From the cell containing the given text, extract its center point as [x, y] coordinate. 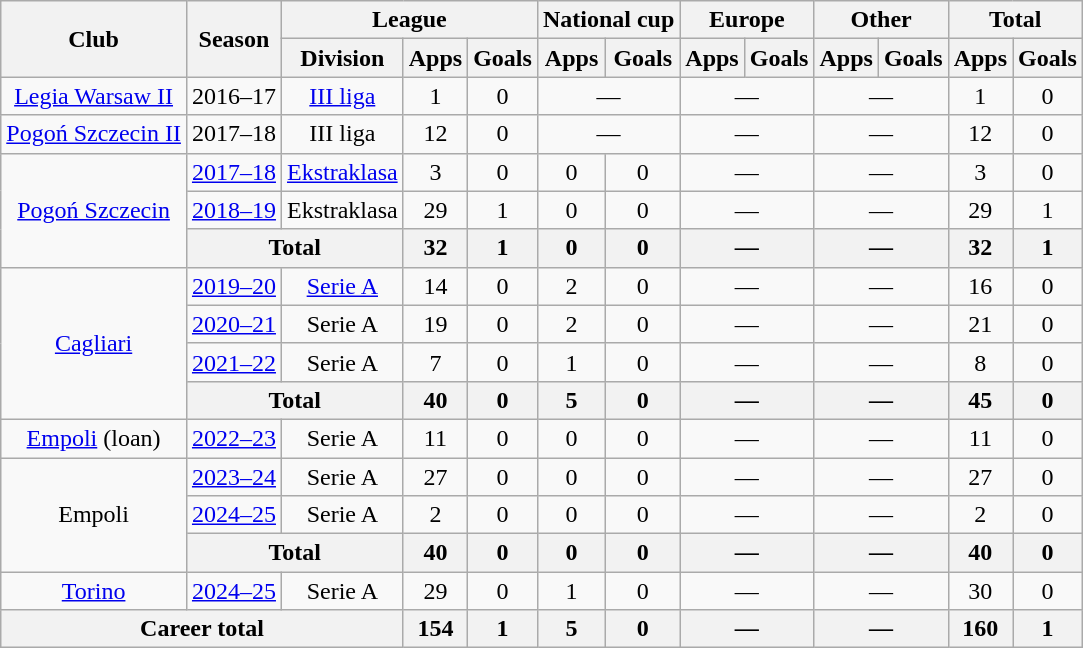
2022–23 [234, 438]
2016–17 [234, 96]
2023–24 [234, 477]
Club [94, 39]
2021–22 [234, 362]
Empoli (loan) [94, 438]
2020–21 [234, 324]
League [409, 20]
8 [980, 362]
21 [980, 324]
Cagliari [94, 343]
Pogoń Szczecin [94, 210]
Pogoń Szczecin II [94, 134]
Empoli [94, 515]
16 [980, 286]
Other [881, 20]
Legia Warsaw II [94, 96]
National cup [608, 20]
7 [435, 362]
19 [435, 324]
Season [234, 39]
45 [980, 400]
Division [342, 58]
14 [435, 286]
Career total [202, 629]
30 [980, 591]
2019–20 [234, 286]
160 [980, 629]
154 [435, 629]
Torino [94, 591]
Europe [747, 20]
2018–19 [234, 210]
